From the cell containing the given text, extract its center point as (x, y) coordinate. 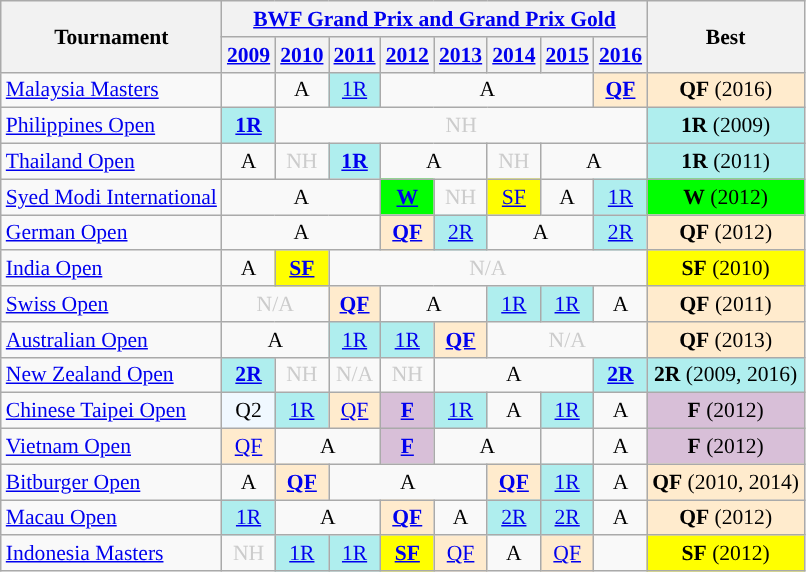
2014 (514, 55)
India Open (112, 269)
SF (2012) (726, 554)
BWF Grand Prix and Grand Prix Gold (434, 19)
W (408, 197)
W (2012) (726, 197)
2011 (354, 55)
QF (2016) (726, 90)
2012 (408, 55)
Vietnam Open (112, 447)
Philippines Open (112, 126)
2009 (248, 55)
Bitburger Open (112, 482)
2010 (302, 55)
2R (2009, 2016) (726, 375)
Australian Open (112, 340)
Malaysia Masters (112, 90)
German Open (112, 233)
2016 (620, 55)
QF (2013) (726, 340)
1R (2011) (726, 162)
QF (2010, 2014) (726, 482)
Indonesia Masters (112, 554)
Best (726, 36)
2013 (460, 55)
Chinese Taipei Open (112, 411)
Swiss Open (112, 304)
Thailand Open (112, 162)
2015 (568, 55)
New Zealand Open (112, 375)
Syed Modi International (112, 197)
Tournament (112, 36)
1R (2009) (726, 126)
Q2 (248, 411)
SF (2010) (726, 269)
Macau Open (112, 518)
QF (2011) (726, 304)
